For the text-containing cell, return its midpoint in [X, Y] coordinate format. 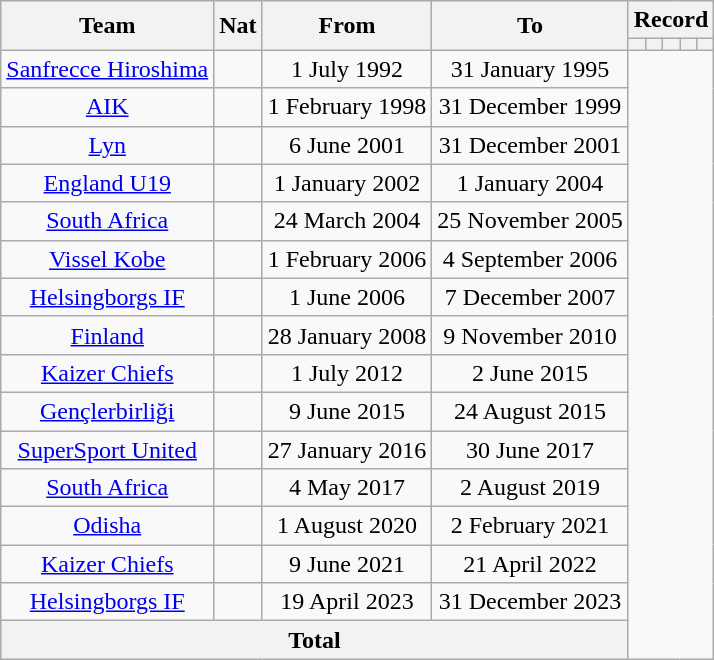
2 February 2021 [530, 526]
Total [314, 640]
Gençlerbirliği [108, 411]
Odisha [108, 526]
25 November 2005 [530, 221]
31 December 1999 [530, 107]
AIK [108, 107]
24 August 2015 [530, 411]
7 December 2007 [530, 297]
31 January 1995 [530, 69]
1 June 2006 [347, 297]
9 November 2010 [530, 335]
1 July 2012 [347, 373]
19 April 2023 [347, 602]
9 June 2021 [347, 564]
Sanfrecce Hiroshima [108, 69]
4 May 2017 [347, 488]
2 June 2015 [530, 373]
6 June 2001 [347, 145]
2 August 2019 [530, 488]
1 February 1998 [347, 107]
SuperSport United [108, 449]
21 April 2022 [530, 564]
30 June 2017 [530, 449]
Vissel Kobe [108, 259]
9 June 2015 [347, 411]
Finland [108, 335]
31 December 2023 [530, 602]
1 July 1992 [347, 69]
Lyn [108, 145]
24 March 2004 [347, 221]
To [530, 26]
Team [108, 26]
From [347, 26]
Nat [238, 26]
1 August 2020 [347, 526]
31 December 2001 [530, 145]
4 September 2006 [530, 259]
28 January 2008 [347, 335]
Record [671, 20]
1 January 2004 [530, 183]
1 January 2002 [347, 183]
1 February 2006 [347, 259]
England U19 [108, 183]
27 January 2016 [347, 449]
